Identify which cell holds the provided text, then report its (x, y) central coordinate. 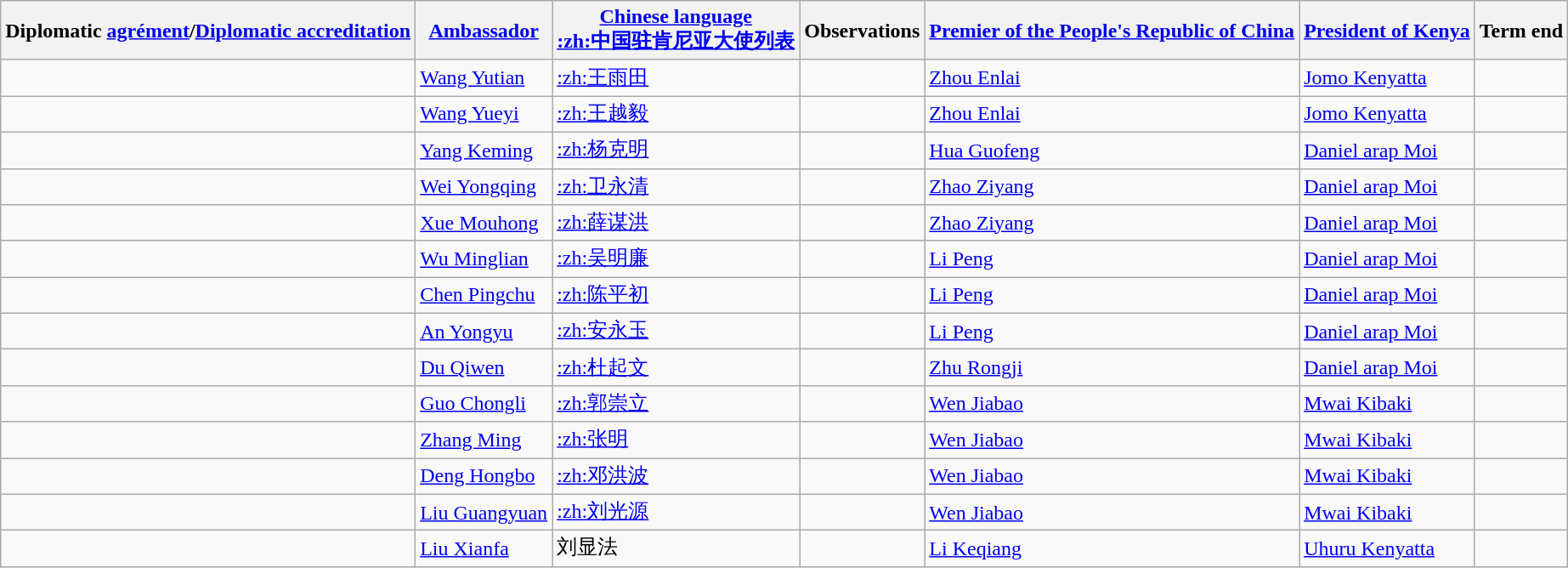
Wang Yueyi (484, 114)
Premier of the People's Republic of China (1112, 31)
Li Keqiang (1112, 549)
:zh:陈平初 (676, 296)
:zh:邓洪波 (676, 476)
:zh:张明 (676, 440)
Liu Guangyuan (484, 512)
Xue Mouhong (484, 223)
:zh:安永玉 (676, 332)
:zh:卫永清 (676, 187)
Chinese language:zh:中国驻肯尼亚大使列表 (676, 31)
Deng Hongbo (484, 476)
Yang Keming (484, 150)
Du Qiwen (484, 367)
:zh:郭崇立 (676, 403)
Diplomatic agrément/Diplomatic accreditation (208, 31)
:zh:王雨田 (676, 78)
Chen Pingchu (484, 296)
Wang Yutian (484, 78)
:zh:杨克明 (676, 150)
President of Kenya (1387, 31)
Uhuru Kenyatta (1387, 549)
Zhang Ming (484, 440)
Hua Guofeng (1112, 150)
:zh:杜起文 (676, 367)
An Yongyu (484, 332)
Wu Minglian (484, 258)
:zh:薛谋洪 (676, 223)
:zh:王越毅 (676, 114)
:zh:吴明廉 (676, 258)
Zhu Rongji (1112, 367)
Observations (862, 31)
Wei Yongqing (484, 187)
Guo Chongli (484, 403)
:zh:刘光源 (676, 512)
Liu Xianfa (484, 549)
Ambassador (484, 31)
刘显法 (676, 549)
Term end (1521, 31)
